Locate the cell with the specified text and output its [x, y] center coordinate. 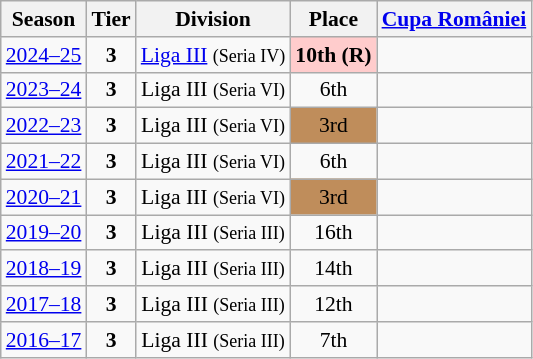
Division [214, 19]
16th [333, 233]
2020–21 [44, 197]
2016–17 [44, 340]
2019–20 [44, 233]
2022–23 [44, 126]
Tier [110, 19]
2023–24 [44, 90]
10th (R) [333, 55]
2018–19 [44, 269]
2021–22 [44, 162]
14th [333, 269]
Liga III (Seria IV) [214, 55]
7th [333, 340]
Place [333, 19]
Cupa României [454, 19]
2017–18 [44, 304]
2024–25 [44, 55]
12th [333, 304]
Season [44, 19]
